Output the [x, y] coordinate of the center of the cell containing the given text.  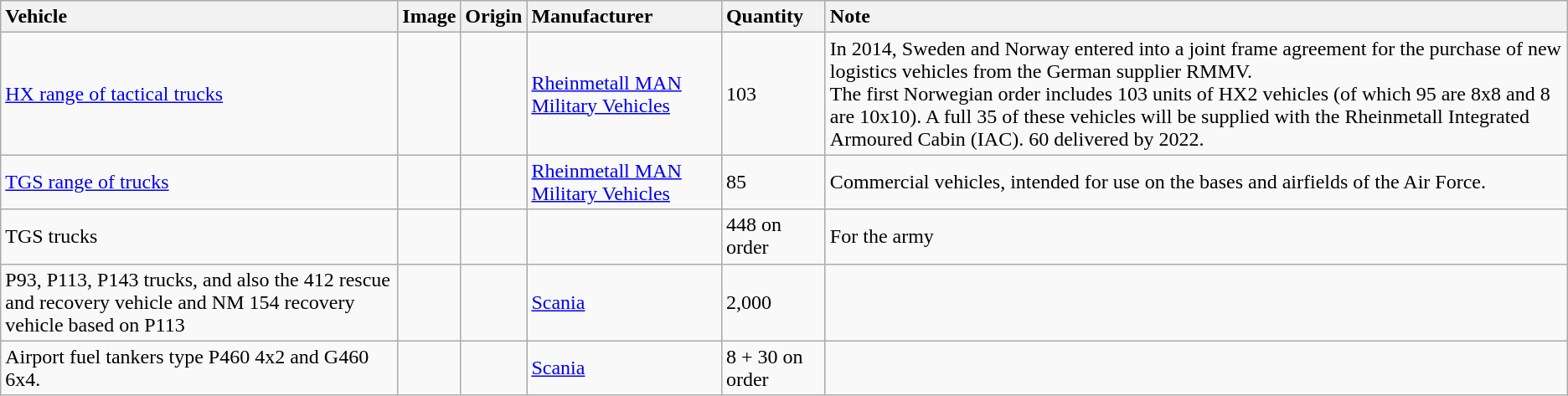
P93, P113, P143 trucks, and also the 412 rescue and recovery vehicle and NM 154 recovery vehicle based on P113 [199, 302]
Origin [494, 17]
TGS range of trucks [199, 183]
2,000 [773, 302]
For the army [1196, 236]
Vehicle [199, 17]
85 [773, 183]
Manufacturer [624, 17]
448 on order [773, 236]
8 + 30 on order [773, 368]
103 [773, 94]
Quantity [773, 17]
Image [429, 17]
TGS trucks [199, 236]
Note [1196, 17]
Commercial vehicles, intended for use on the bases and airfields of the Air Force. [1196, 183]
Airport fuel tankers type P460 4x2 and G460 6x4. [199, 368]
HX range of tactical trucks [199, 94]
